From the cell containing the given text, extract its center point as [x, y] coordinate. 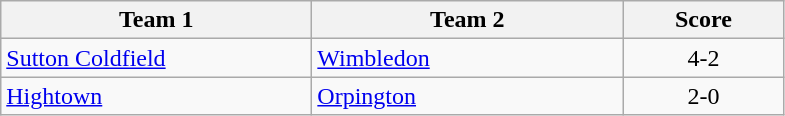
Wimbledon [468, 58]
Score [704, 20]
Team 2 [468, 20]
Team 1 [156, 20]
2-0 [704, 96]
Orpington [468, 96]
Hightown [156, 96]
Sutton Coldfield [156, 58]
4-2 [704, 58]
